Find where the given text appears and provide that cell's center as [X, Y] coordinate. 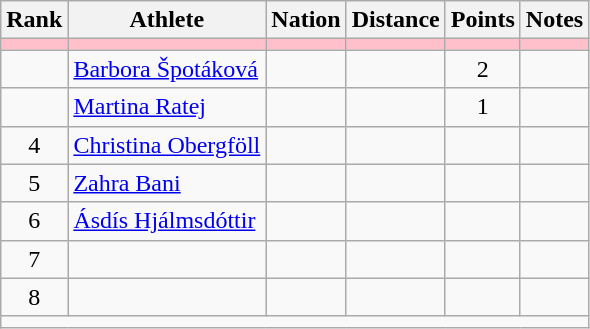
1 [482, 107]
Martina Ratej [167, 107]
Athlete [167, 20]
4 [34, 145]
Barbora Špotáková [167, 69]
Rank [34, 20]
Zahra Bani [167, 183]
8 [34, 297]
6 [34, 221]
5 [34, 183]
Points [482, 20]
Nation [306, 20]
2 [482, 69]
7 [34, 259]
Ásdís Hjálmsdóttir [167, 221]
Christina Obergföll [167, 145]
Distance [396, 20]
Notes [554, 20]
